Locate the cell with the specified text and output its [x, y] center coordinate. 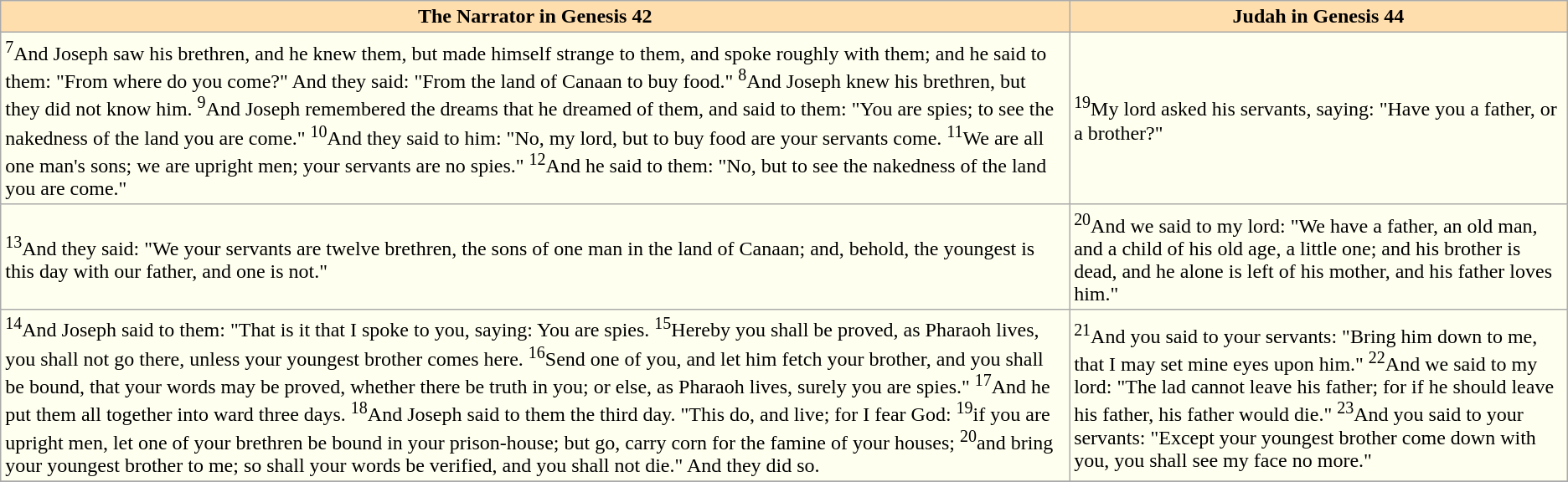
Judah in Genesis 44 [1318, 17]
The Narrator in Genesis 42 [535, 17]
19My lord asked his servants, saying: "Have you a father, or a brother?" [1318, 119]
